Extract the [X, Y] coordinate from the center of the cell holding the provided text.  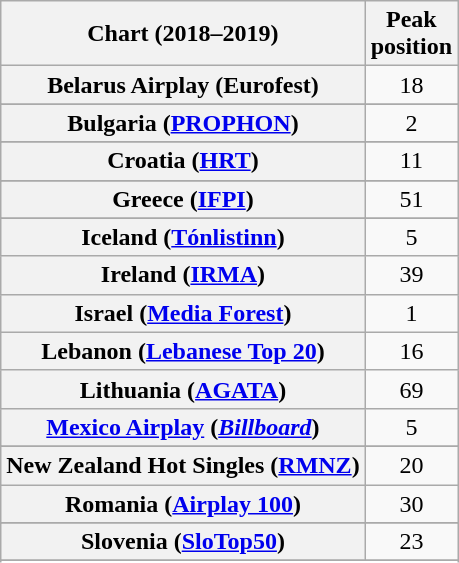
16 [411, 351]
Ireland (IRMA) [183, 275]
Chart (2018–2019) [183, 34]
Peakposition [411, 34]
Bulgaria (PROPHON) [183, 123]
Lebanon (Lebanese Top 20) [183, 351]
51 [411, 199]
39 [411, 275]
Mexico Airplay (Billboard) [183, 427]
2 [411, 123]
20 [411, 465]
Iceland (Tónlistinn) [183, 237]
11 [411, 161]
Belarus Airplay (Eurofest) [183, 85]
Lithuania (AGATA) [183, 389]
Israel (Media Forest) [183, 313]
Romania (Airplay 100) [183, 503]
23 [411, 542]
Croatia (HRT) [183, 161]
69 [411, 389]
Greece (IFPI) [183, 199]
18 [411, 85]
1 [411, 313]
30 [411, 503]
New Zealand Hot Singles (RMNZ) [183, 465]
Slovenia (SloTop50) [183, 542]
